Extract the (X, Y) coordinate from the center of the cell holding the provided text.  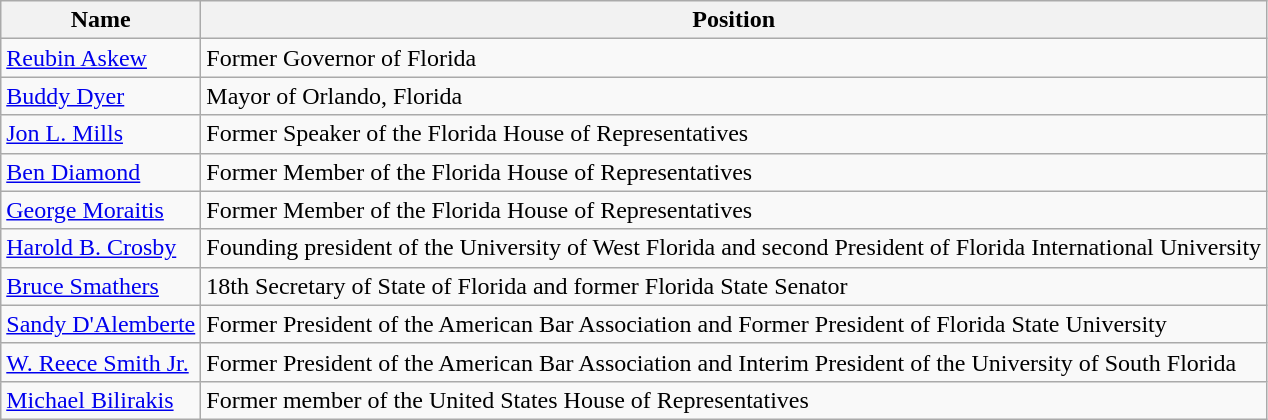
Mayor of Orlando, Florida (734, 96)
Bruce Smathers (101, 286)
Buddy Dyer (101, 96)
Former member of the United States House of Representatives (734, 400)
Name (101, 20)
18th Secretary of State of Florida and former Florida State Senator (734, 286)
Michael Bilirakis (101, 400)
Former President of the American Bar Association and Interim President of the University of South Florida (734, 362)
Sandy D'Alemberte (101, 324)
Harold B. Crosby (101, 248)
Former Speaker of the Florida House of Representatives (734, 134)
Jon L. Mills (101, 134)
Position (734, 20)
George Moraitis (101, 210)
Former President of the American Bar Association and Former President of Florida State University (734, 324)
Ben Diamond (101, 172)
W. Reece Smith Jr. (101, 362)
Former Governor of Florida (734, 58)
Founding president of the University of West Florida and second President of Florida International University (734, 248)
Reubin Askew (101, 58)
